Capture the cell that displays the provided text and extract its (X, Y) central coordinate. 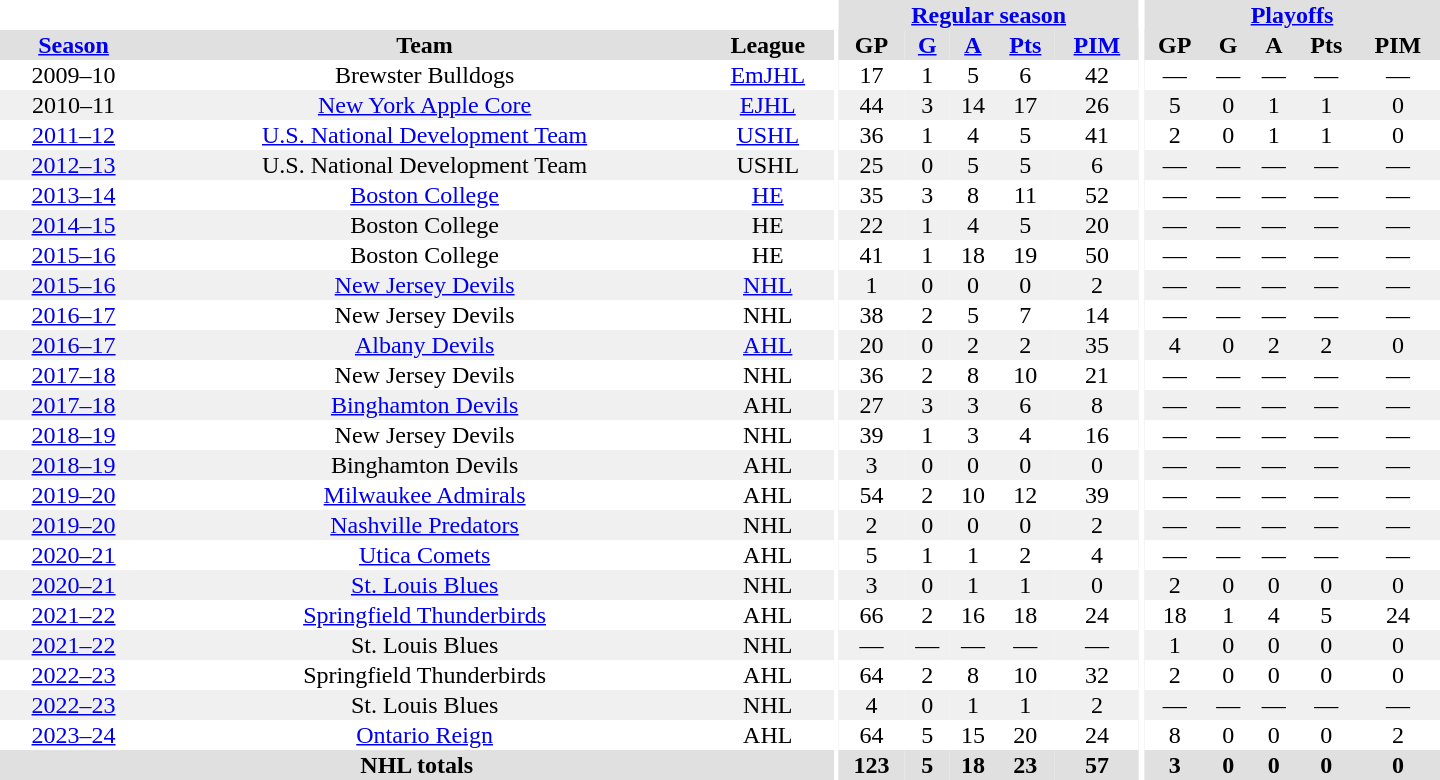
15 (973, 735)
Milwaukee Admirals (424, 495)
32 (1097, 675)
26 (1097, 105)
7 (1026, 315)
21 (1097, 375)
EmJHL (768, 75)
44 (871, 105)
Playoffs (1292, 15)
27 (871, 405)
123 (871, 765)
57 (1097, 765)
League (768, 45)
2014–15 (74, 225)
2010–11 (74, 105)
Regular season (988, 15)
2012–13 (74, 165)
50 (1097, 255)
Brewster Bulldogs (424, 75)
19 (1026, 255)
52 (1097, 195)
2009–10 (74, 75)
25 (871, 165)
2013–14 (74, 195)
66 (871, 615)
38 (871, 315)
42 (1097, 75)
EJHL (768, 105)
Season (74, 45)
Albany Devils (424, 345)
23 (1026, 765)
Ontario Reign (424, 735)
NHL totals (416, 765)
54 (871, 495)
Team (424, 45)
New York Apple Core (424, 105)
Utica Comets (424, 555)
11 (1026, 195)
12 (1026, 495)
Nashville Predators (424, 525)
2011–12 (74, 135)
22 (871, 225)
2023–24 (74, 735)
